Pinpoint the cell where the given text exists, returning its (x, y) midpoint coordinate. 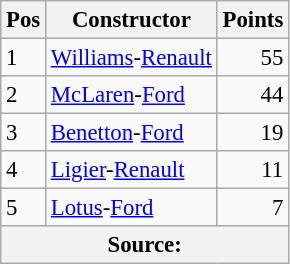
19 (252, 133)
11 (252, 170)
Lotus-Ford (132, 208)
55 (252, 58)
2 (24, 95)
Points (252, 20)
Ligier-Renault (132, 170)
McLaren-Ford (132, 95)
Constructor (132, 20)
1 (24, 58)
44 (252, 95)
3 (24, 133)
7 (252, 208)
Pos (24, 20)
Benetton-Ford (132, 133)
4 (24, 170)
Williams-Renault (132, 58)
5 (24, 208)
Source: (145, 245)
